Detect which cell encompasses the target text, then output its [x, y] center coordinate. 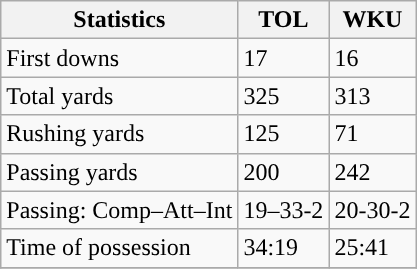
71 [372, 134]
Passing: Comp–Att–Int [120, 210]
125 [284, 134]
First downs [120, 58]
25:41 [372, 248]
242 [372, 172]
17 [284, 58]
Rushing yards [120, 134]
313 [372, 96]
16 [372, 58]
34:19 [284, 248]
325 [284, 96]
Statistics [120, 20]
20-30-2 [372, 210]
Passing yards [120, 172]
Time of possession [120, 248]
19–33-2 [284, 210]
Total yards [120, 96]
TOL [284, 20]
200 [284, 172]
WKU [372, 20]
